Output the [X, Y] coordinate of the center of the cell containing the given text.  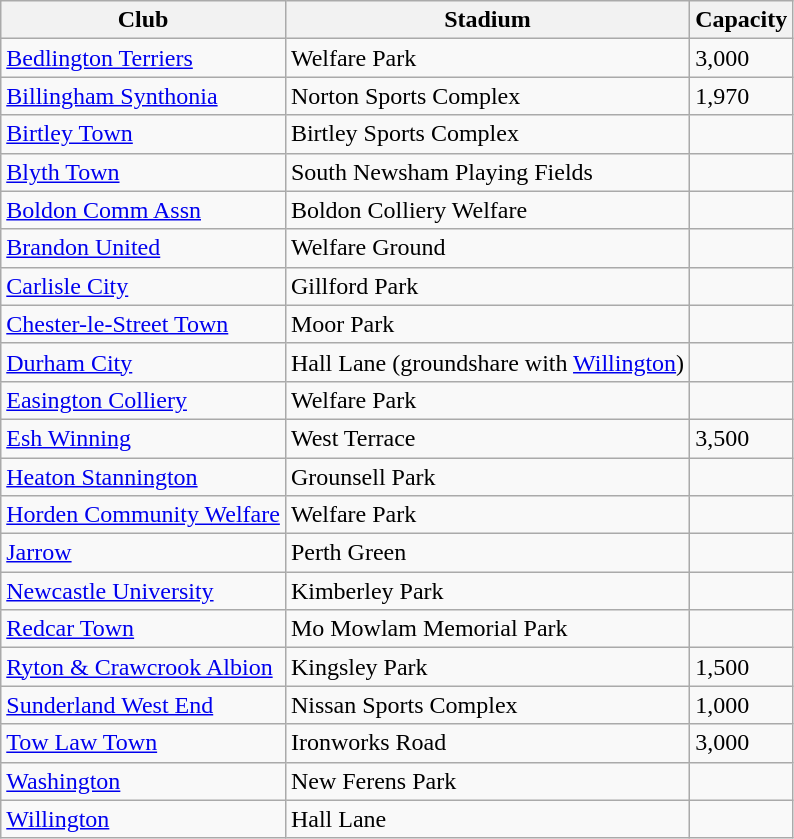
3,500 [742, 438]
Carlisle City [144, 286]
Birtley Town [144, 134]
New Ferens Park [487, 781]
Horden Community Welfare [144, 515]
Moor Park [487, 324]
Nissan Sports Complex [487, 705]
Durham City [144, 362]
Newcastle University [144, 591]
Ryton & Crawcrook Albion [144, 667]
West Terrace [487, 438]
Kingsley Park [487, 667]
Welfare Ground [487, 248]
Jarrow [144, 553]
Mo Mowlam Memorial Park [487, 629]
Club [144, 20]
Gillford Park [487, 286]
1,500 [742, 667]
Tow Law Town [144, 743]
Ironworks Road [487, 743]
Birtley Sports Complex [487, 134]
Chester-le-Street Town [144, 324]
Willington [144, 819]
1,000 [742, 705]
Grounsell Park [487, 477]
Stadium [487, 20]
Capacity [742, 20]
Bedlington Terriers [144, 58]
Hall Lane (groundshare with Willington) [487, 362]
Boldon Comm Assn [144, 210]
Boldon Colliery Welfare [487, 210]
Norton Sports Complex [487, 96]
Heaton Stannington [144, 477]
Redcar Town [144, 629]
Hall Lane [487, 819]
Brandon United [144, 248]
Sunderland West End [144, 705]
Kimberley Park [487, 591]
Esh Winning [144, 438]
1,970 [742, 96]
Blyth Town [144, 172]
Perth Green [487, 553]
Billingham Synthonia [144, 96]
Washington [144, 781]
Easington Colliery [144, 400]
South Newsham Playing Fields [487, 172]
